Find where the given text appears and provide that cell's center as [X, Y] coordinate. 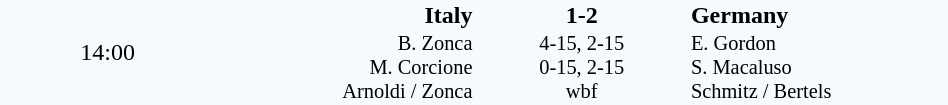
B. ZoncaM. CorcioneArnoldi / Zonca [344, 68]
E. GordonS. MacalusoSchmitz / Bertels [818, 68]
Germany [818, 15]
4-15, 2-150-15, 2-15wbf [582, 68]
14:00 [108, 52]
1-2 [582, 15]
Italy [344, 15]
